Locate the cell with the specified text and output its [X, Y] center coordinate. 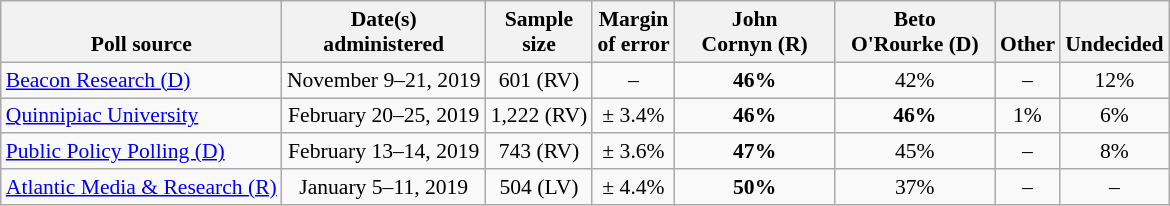
± 3.6% [633, 152]
504 (LV) [540, 187]
47% [755, 152]
February 13–14, 2019 [384, 152]
November 9–21, 2019 [384, 80]
601 (RV) [540, 80]
January 5–11, 2019 [384, 187]
1% [1028, 116]
Samplesize [540, 32]
Other [1028, 32]
42% [915, 80]
Marginof error [633, 32]
JohnCornyn (R) [755, 32]
BetoO'Rourke (D) [915, 32]
12% [1114, 80]
± 4.4% [633, 187]
Public Policy Polling (D) [142, 152]
Poll source [142, 32]
6% [1114, 116]
50% [755, 187]
± 3.4% [633, 116]
8% [1114, 152]
Undecided [1114, 32]
Date(s)administered [384, 32]
February 20–25, 2019 [384, 116]
Quinnipiac University [142, 116]
45% [915, 152]
Atlantic Media & Research (R) [142, 187]
Beacon Research (D) [142, 80]
37% [915, 187]
1,222 (RV) [540, 116]
743 (RV) [540, 152]
